Provide the (x, y) coordinate of the cell's center where the given text is located.  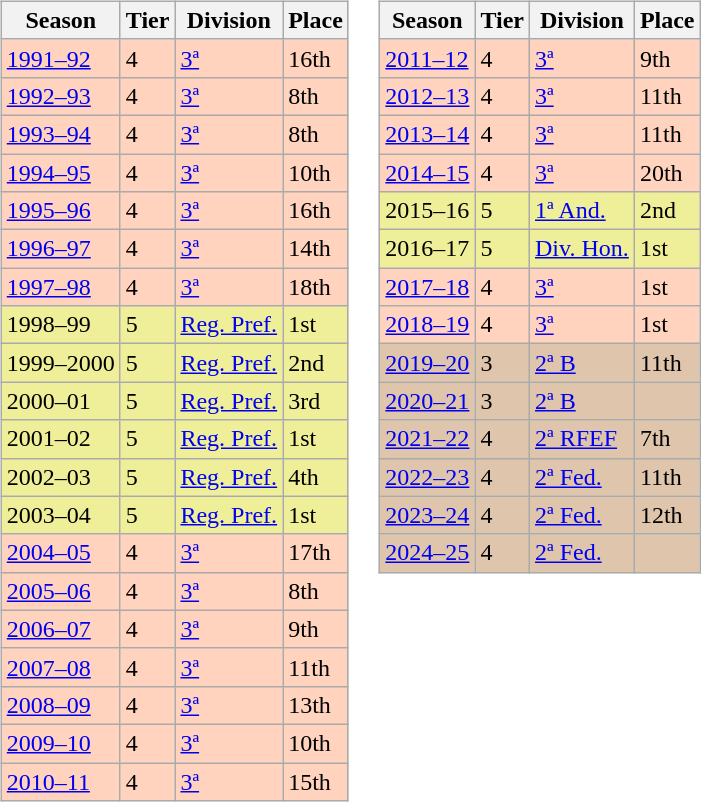
1ª And. (582, 211)
2002–03 (60, 477)
15th (316, 781)
2008–09 (60, 705)
2011–12 (428, 58)
Div. Hon. (582, 249)
2023–24 (428, 515)
2ª RFEF (582, 439)
14th (316, 249)
2022–23 (428, 477)
2006–07 (60, 629)
2018–19 (428, 325)
2005–06 (60, 591)
1998–99 (60, 325)
2020–21 (428, 401)
2014–15 (428, 173)
2015–16 (428, 211)
2001–02 (60, 439)
2007–08 (60, 667)
4th (316, 477)
2017–18 (428, 287)
1997–98 (60, 287)
1999–2000 (60, 363)
3rd (316, 401)
1994–95 (60, 173)
2016–17 (428, 249)
20th (667, 173)
2009–10 (60, 743)
2012–13 (428, 96)
1996–97 (60, 249)
2021–22 (428, 439)
2019–20 (428, 363)
2024–25 (428, 553)
12th (667, 515)
2010–11 (60, 781)
1995–96 (60, 211)
1993–94 (60, 134)
1992–93 (60, 96)
7th (667, 439)
1991–92 (60, 58)
18th (316, 287)
2013–14 (428, 134)
2000–01 (60, 401)
2003–04 (60, 515)
13th (316, 705)
2004–05 (60, 553)
17th (316, 553)
